Output the [x, y] coordinate of the center of the cell containing the given text.  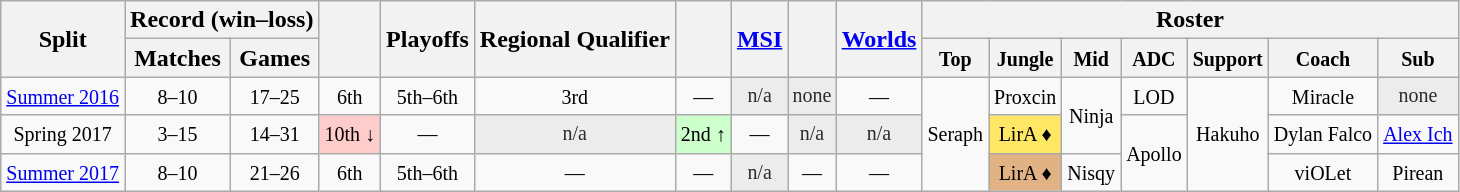
Record (win–loss) [222, 20]
Seraph [956, 134]
Worlds [879, 39]
Dylan Falco [1322, 134]
Ninja [1092, 115]
Alex Ich [1418, 134]
2nd ↑ [703, 134]
Sub [1418, 58]
Hakuho [1228, 134]
10th ↓ [350, 134]
Games [274, 58]
21–26 [274, 172]
3–15 [178, 134]
Miracle [1322, 96]
viOLet [1322, 172]
Coach [1322, 58]
MSI [759, 39]
Regional Qualifier [574, 39]
17–25 [274, 96]
Summer 2016 [63, 96]
Proxcin [1024, 96]
Spring 2017 [63, 134]
Pirean [1418, 172]
Mid [1092, 58]
Playoffs [428, 39]
LOD [1154, 96]
Apollo [1154, 153]
14–31 [274, 134]
Matches [178, 58]
ADC [1154, 58]
Top [956, 58]
Roster [1190, 20]
Support [1228, 58]
Summer 2017 [63, 172]
Jungle [1024, 58]
Nisqy [1092, 172]
3rd [574, 96]
Split [63, 39]
